Find where the given text appears and provide that cell's center as (X, Y) coordinate. 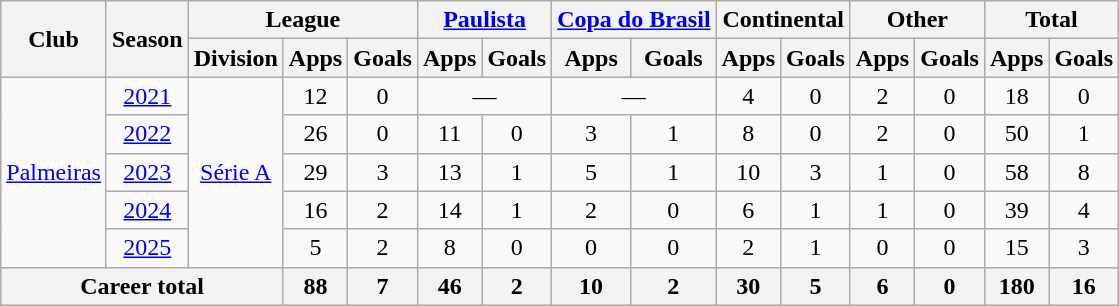
58 (1016, 172)
14 (449, 210)
Other (917, 20)
Paulista (484, 20)
180 (1016, 286)
2021 (147, 96)
46 (449, 286)
Série A (236, 172)
88 (315, 286)
29 (315, 172)
11 (449, 134)
39 (1016, 210)
Club (54, 39)
Palmeiras (54, 172)
12 (315, 96)
2024 (147, 210)
Career total (142, 286)
30 (748, 286)
50 (1016, 134)
Continental (783, 20)
Copa do Brasil (634, 20)
18 (1016, 96)
League (302, 20)
2022 (147, 134)
2025 (147, 248)
26 (315, 134)
7 (383, 286)
Total (1051, 20)
2023 (147, 172)
13 (449, 172)
Season (147, 39)
Division (236, 58)
15 (1016, 248)
